Return the [X, Y] coordinate for the center point of the cell that contains the specified text.  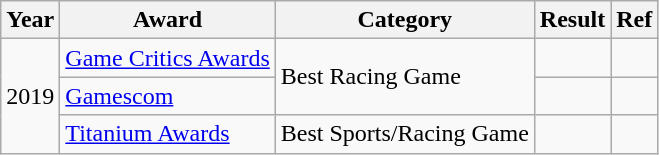
Gamescom [168, 96]
Year [30, 20]
2019 [30, 96]
Award [168, 20]
Game Critics Awards [168, 58]
Ref [634, 20]
Result [572, 20]
Best Sports/Racing Game [404, 134]
Best Racing Game [404, 77]
Titanium Awards [168, 134]
Category [404, 20]
